Search for the cell housing the specified text and yield its [x, y] center coordinate. 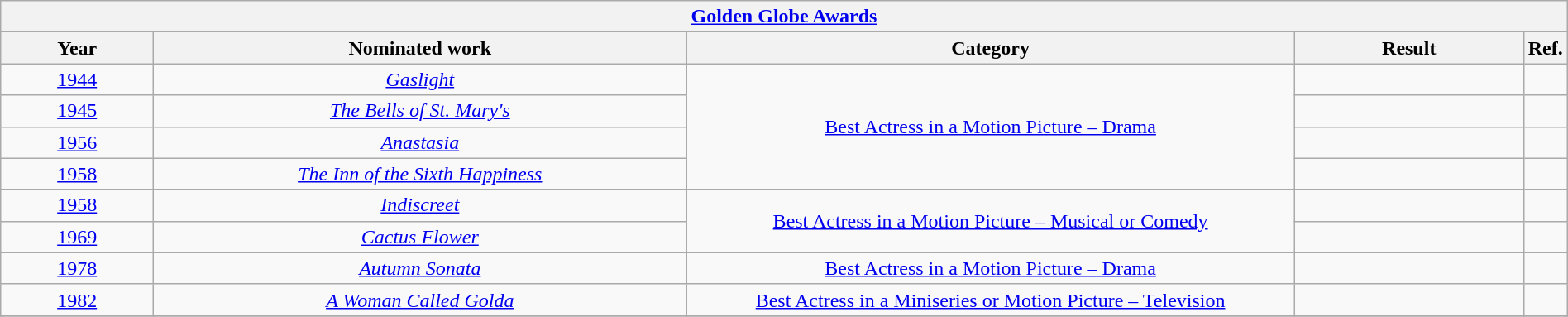
Nominated work [420, 48]
Anastasia [420, 142]
1944 [78, 79]
1945 [78, 111]
Cactus Flower [420, 237]
The Inn of the Sixth Happiness [420, 174]
1956 [78, 142]
Ref. [1545, 48]
Year [78, 48]
Gaslight [420, 79]
1982 [78, 300]
A Woman Called Golda [420, 300]
Autumn Sonata [420, 268]
The Bells of St. Mary's [420, 111]
1969 [78, 237]
Indiscreet [420, 205]
Result [1409, 48]
Best Actress in a Miniseries or Motion Picture – Television [991, 300]
Category [991, 48]
1978 [78, 268]
Golden Globe Awards [784, 17]
Best Actress in a Motion Picture – Musical or Comedy [991, 221]
